Search for the cell housing the specified text and yield its [X, Y] center coordinate. 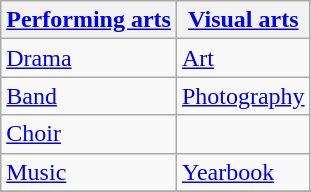
Visual arts [243, 20]
Band [89, 96]
Performing arts [89, 20]
Choir [89, 134]
Yearbook [243, 172]
Art [243, 58]
Photography [243, 96]
Drama [89, 58]
Music [89, 172]
